Return the [x, y] coordinate for the center point of the cell that contains the specified text.  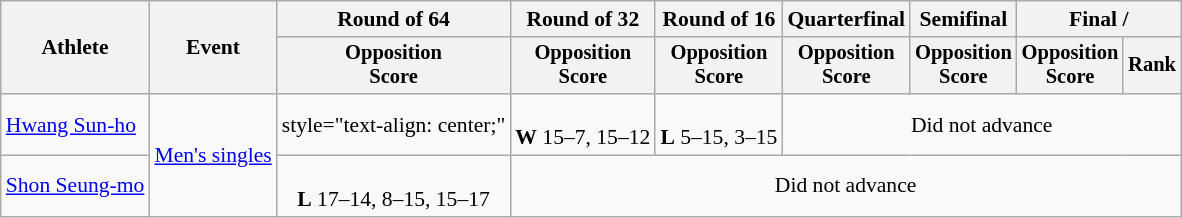
L 5–15, 3–15 [718, 124]
W 15–7, 15–12 [582, 124]
Final / [1099, 19]
Semifinal [964, 19]
Shon Seung-mo [76, 186]
Rank [1152, 66]
Athlete [76, 48]
Quarterfinal [846, 19]
Round of 16 [718, 19]
L 17–14, 8–15, 15–17 [394, 186]
Round of 64 [394, 19]
style="text-align: center;" [394, 124]
Hwang Sun-ho [76, 124]
Event [212, 48]
Round of 32 [582, 19]
Men's singles [212, 155]
